Determine the [X, Y] coordinate at the center of the cell enclosing the given text.  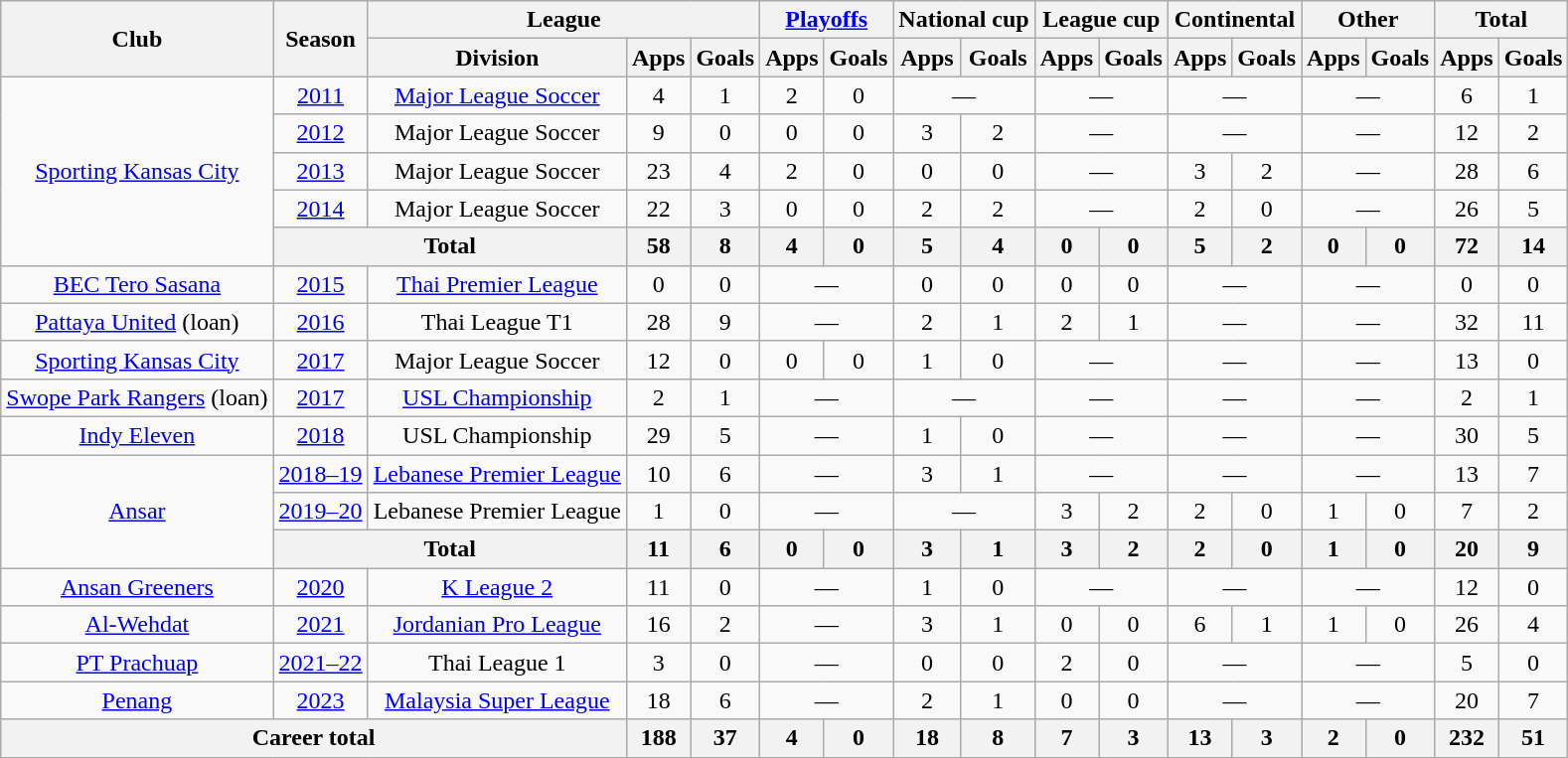
72 [1467, 246]
51 [1533, 738]
2014 [320, 209]
2020 [320, 587]
2023 [320, 700]
2021 [320, 625]
Malaysia Super League [497, 700]
2018–19 [320, 474]
30 [1467, 435]
2019–20 [320, 512]
Swope Park Rangers (loan) [137, 397]
Continental [1234, 20]
Jordanian Pro League [497, 625]
Thai Premier League [497, 284]
Other [1368, 20]
Season [320, 39]
2011 [320, 95]
Indy Eleven [137, 435]
PT Prachuap [137, 663]
Thai League T1 [497, 322]
Ansan Greeners [137, 587]
Thai League 1 [497, 663]
22 [658, 209]
Ansar [137, 512]
BEC Tero Sasana [137, 284]
29 [658, 435]
Playoffs [827, 20]
2013 [320, 171]
League [563, 20]
K League 2 [497, 587]
2016 [320, 322]
37 [725, 738]
23 [658, 171]
188 [658, 738]
14 [1533, 246]
Penang [137, 700]
Al-Wehdat [137, 625]
League cup [1101, 20]
2015 [320, 284]
Pattaya United (loan) [137, 322]
2021–22 [320, 663]
32 [1467, 322]
232 [1467, 738]
16 [658, 625]
Career total [314, 738]
National cup [964, 20]
Division [497, 58]
2012 [320, 133]
10 [658, 474]
58 [658, 246]
Club [137, 39]
2018 [320, 435]
